Identify which cell holds the provided text, then report its [x, y] central coordinate. 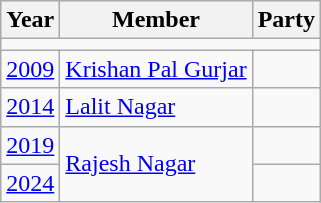
Year [30, 20]
Lalit Nagar [156, 107]
Party [286, 20]
2024 [30, 183]
2019 [30, 145]
2009 [30, 69]
2014 [30, 107]
Member [156, 20]
Krishan Pal Gurjar [156, 69]
Rajesh Nagar [156, 164]
